Identify which cell holds the provided text, then report its [x, y] central coordinate. 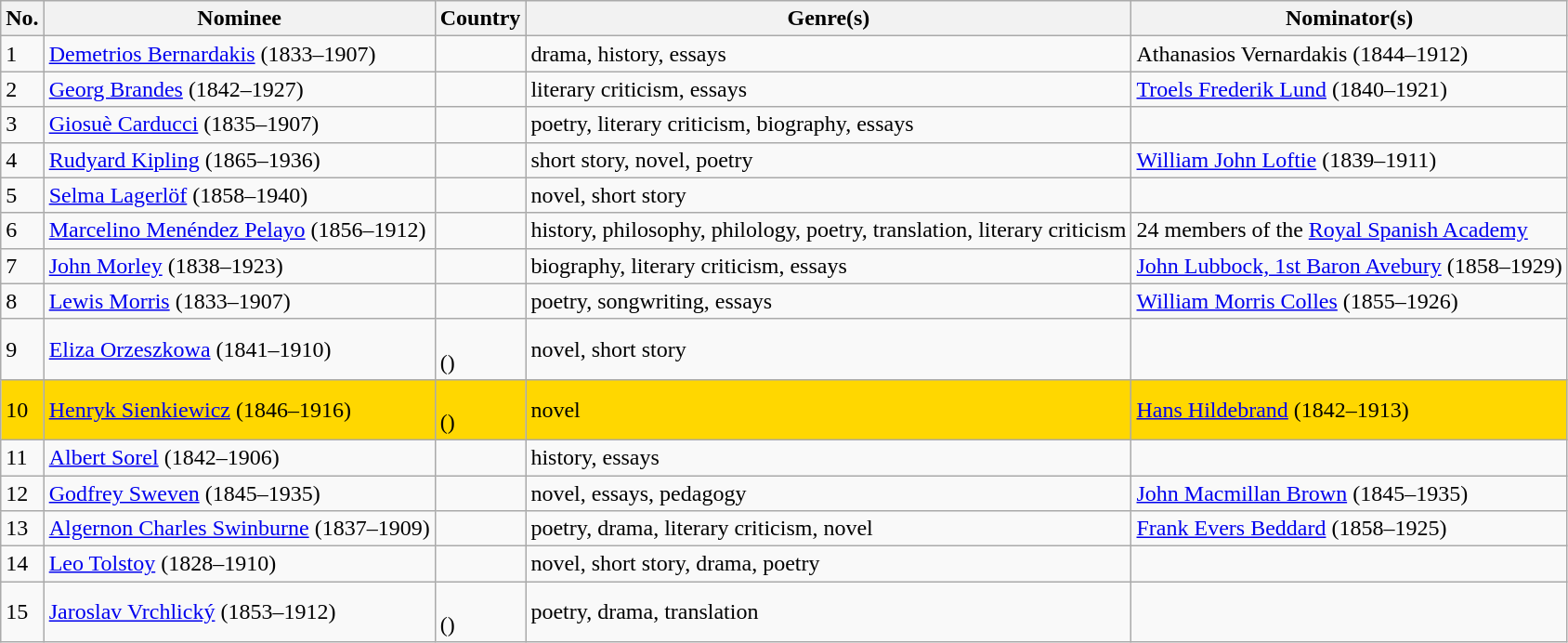
9 [22, 349]
poetry, drama, literary criticism, novel [829, 529]
Jaroslav Vrchlický (1853–1912) [240, 611]
Leo Tolstoy (1828–1910) [240, 564]
literary criticism, essays [829, 89]
Hans Hildebrand (1842–1913) [1349, 409]
11 [22, 457]
Eliza Orzeszkowa (1841–1910) [240, 349]
1 [22, 54]
Nominee [240, 19]
Troels Frederik Lund (1840–1921) [1349, 89]
Giosuè Carducci (1835–1907) [240, 125]
novel, essays, pedagogy [829, 493]
John Macmillan Brown (1845–1935) [1349, 493]
drama, history, essays [829, 54]
short story, novel, poetry [829, 160]
10 [22, 409]
history, philosophy, philology, poetry, translation, literary criticism [829, 230]
Genre(s) [829, 19]
2 [22, 89]
Lewis Morris (1833–1907) [240, 301]
Godfrey Sweven (1845–1935) [240, 493]
5 [22, 195]
Frank Evers Beddard (1858–1925) [1349, 529]
novel, short story, drama, poetry [829, 564]
Nominator(s) [1349, 19]
John Lubbock, 1st Baron Avebury (1858–1929) [1349, 266]
13 [22, 529]
John Morley (1838–1923) [240, 266]
Selma Lagerlöf (1858–1940) [240, 195]
Algernon Charles Swinburne (1837–1909) [240, 529]
4 [22, 160]
Rudyard Kipling (1865–1936) [240, 160]
biography, literary criticism, essays [829, 266]
William Morris Colles (1855–1926) [1349, 301]
Demetrios Bernardakis (1833–1907) [240, 54]
poetry, drama, translation [829, 611]
3 [22, 125]
12 [22, 493]
Athanasios Vernardakis (1844–1912) [1349, 54]
Albert Sorel (1842–1906) [240, 457]
Marcelino Menéndez Pelayo (1856–1912) [240, 230]
novel [829, 409]
Country [480, 19]
14 [22, 564]
William John Loftie (1839–1911) [1349, 160]
6 [22, 230]
poetry, literary criticism, biography, essays [829, 125]
Georg Brandes (1842–1927) [240, 89]
7 [22, 266]
15 [22, 611]
24 members of the Royal Spanish Academy [1349, 230]
poetry, songwriting, essays [829, 301]
history, essays [829, 457]
Henryk Sienkiewicz (1846–1916) [240, 409]
8 [22, 301]
No. [22, 19]
